Find where the given text appears and provide that cell's center as (x, y) coordinate. 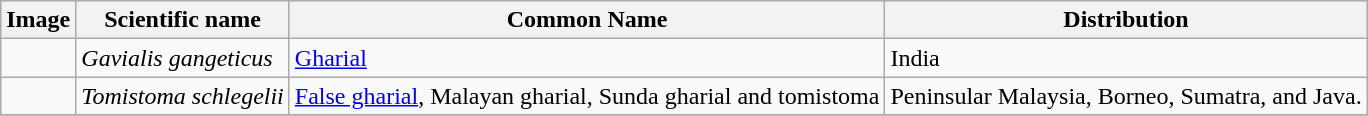
Tomistoma schlegelii (183, 96)
False gharial, Malayan gharial, Sunda gharial and tomistoma (587, 96)
Scientific name (183, 20)
Peninsular Malaysia, Borneo, Sumatra, and Java. (1126, 96)
Image (38, 20)
Gavialis gangeticus (183, 58)
Gharial (587, 58)
Common Name (587, 20)
India (1126, 58)
Distribution (1126, 20)
